Locate the cell with the specified text and output its (X, Y) center coordinate. 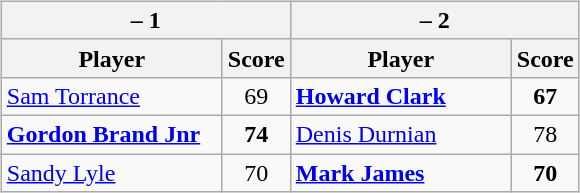
74 (256, 134)
Denis Durnian (400, 134)
Mark James (400, 173)
69 (256, 96)
Howard Clark (400, 96)
Sandy Lyle (112, 173)
67 (545, 96)
– 1 (146, 20)
Sam Torrance (112, 96)
Gordon Brand Jnr (112, 134)
– 2 (434, 20)
78 (545, 134)
